Output the (x, y) coordinate of the center of the cell containing the given text.  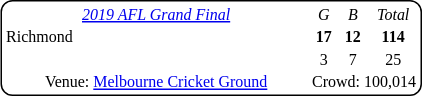
7 (353, 60)
114 (394, 37)
3 (324, 60)
G (324, 14)
B (353, 14)
Total (394, 14)
Crowd: 100,014 (364, 82)
17 (324, 37)
25 (394, 60)
Venue: Melbourne Cricket Ground (156, 82)
2019 AFL Grand Final (156, 14)
12 (353, 37)
Richmond (156, 37)
